Return the (X, Y) coordinate for the center point of the cell that contains the specified text.  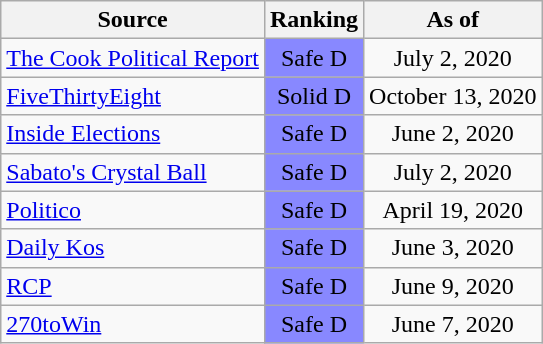
Solid D (314, 96)
Sabato's Crystal Ball (133, 172)
June 9, 2020 (453, 286)
June 7, 2020 (453, 324)
Ranking (314, 20)
Daily Kos (133, 248)
Politico (133, 210)
Inside Elections (133, 134)
The Cook Political Report (133, 58)
FiveThirtyEight (133, 96)
RCP (133, 286)
As of (453, 20)
June 2, 2020 (453, 134)
April 19, 2020 (453, 210)
Source (133, 20)
June 3, 2020 (453, 248)
October 13, 2020 (453, 96)
270toWin (133, 324)
